Find where the given text appears and provide that cell's center as [X, Y] coordinate. 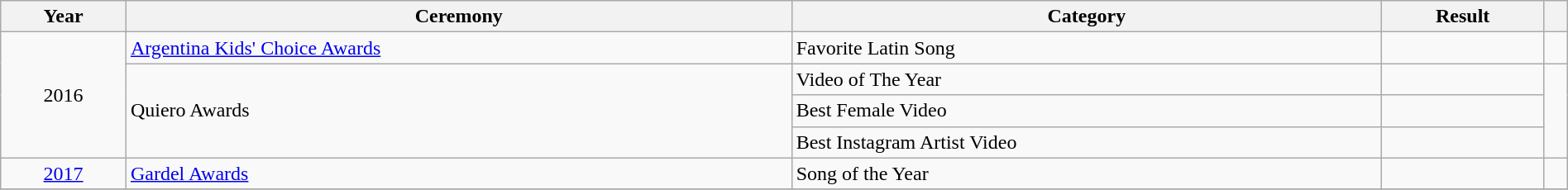
Year [64, 17]
Category [1087, 17]
Result [1463, 17]
Quiero Awards [458, 111]
2016 [64, 95]
Gardel Awards [458, 173]
2017 [64, 173]
Favorite Latin Song [1087, 48]
Ceremony [458, 17]
Video of The Year [1087, 79]
Best Female Video [1087, 111]
Best Instagram Artist Video [1087, 142]
Argentina Kids' Choice Awards [458, 48]
Song of the Year [1087, 173]
